Capture the cell that displays the provided text and extract its (x, y) central coordinate. 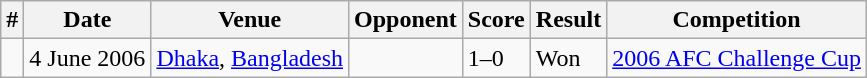
# (12, 20)
Won (568, 58)
2006 AFC Challenge Cup (737, 58)
Opponent (406, 20)
Venue (250, 20)
Competition (737, 20)
1–0 (496, 58)
4 June 2006 (88, 58)
Dhaka, Bangladesh (250, 58)
Result (568, 20)
Date (88, 20)
Score (496, 20)
